Find where the given text appears and provide that cell's center as [X, Y] coordinate. 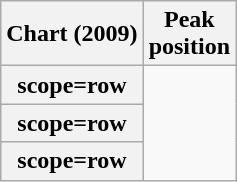
Chart (2009) [72, 34]
Peakposition [189, 34]
